Pinpoint the cell where the given text exists, returning its [X, Y] midpoint coordinate. 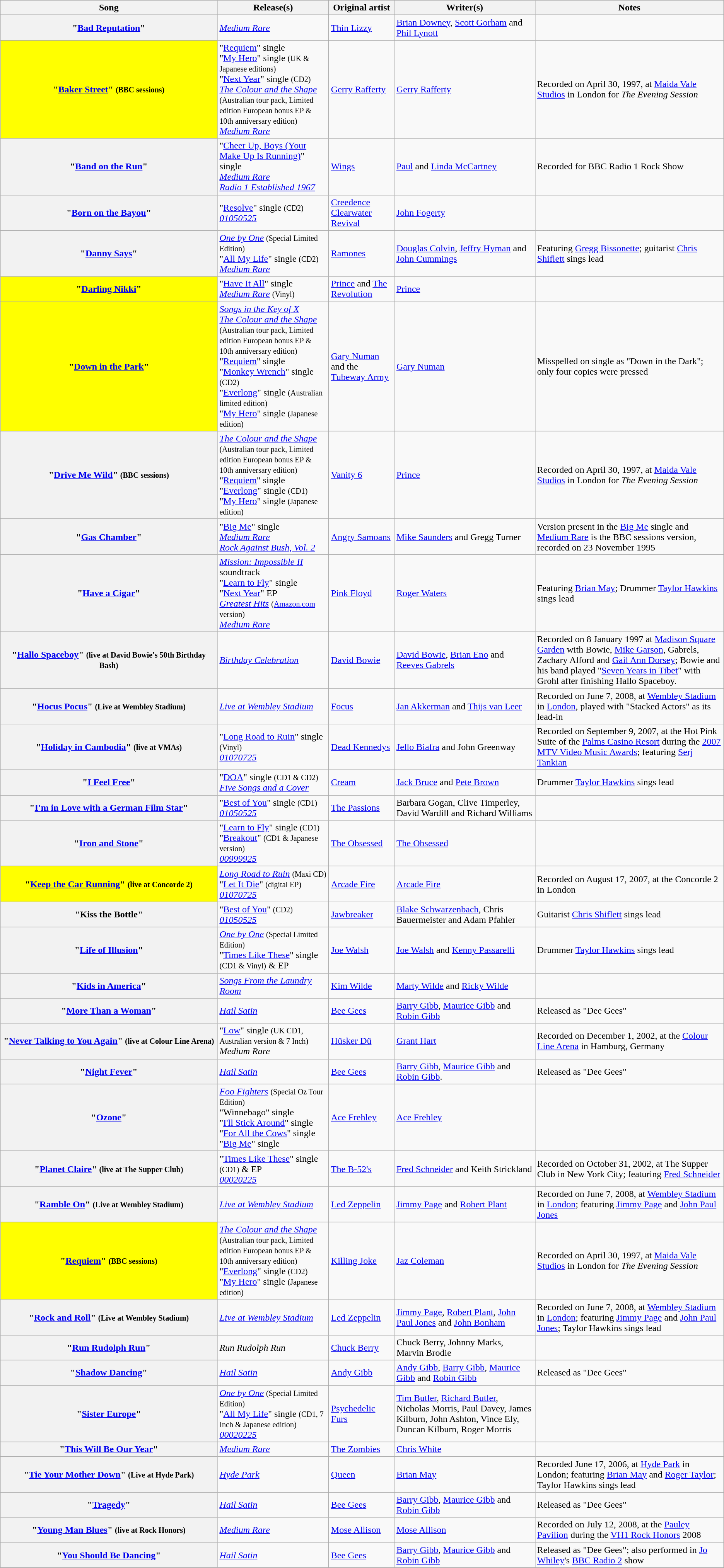
Douglas Colvin, Jeffry Hyman and John Cummings [464, 254]
"Planet Claire" (live at The Supper Club) [109, 1169]
The Zombies [361, 1449]
"Danny Says" [109, 254]
Recorded on June 7, 2008, at Wembley Stadium in London; featuring Jimmy Page and John Paul Jones [629, 1204]
"Times Like These" single (CD1) & EP00020225 [273, 1169]
Paul and Linda McCartney [464, 167]
"Resolve" single (CD2)01050525 [273, 213]
One by One (Special Limited Edition)"All My Life" single (CD2) Medium Rare [273, 254]
Song [109, 8]
Ramones [361, 254]
Recorded on June 7, 2008, at Wembley Stadium in London; featuring Jimmy Page and John Paul Jones; Taylor Hawkins sings lead [629, 1317]
"Kiss the Bottle" [109, 915]
One by One (Special Limited Edition)"All My Life" single (CD1, 7 Inch & Japanese edition)00020225 [273, 1414]
"Big Me" singleMedium RareRock Against Bush, Vol. 2 [273, 537]
The B-52's [361, 1169]
"Night Fever" [109, 1072]
"Requiem" (BBC sessions) [109, 1261]
Barbara Gogan, Clive Timperley, David Wardill and Richard Williams [464, 808]
Queen [361, 1474]
Jan Akkerman and Thijs van Leer [464, 706]
"Low" single (UK CD1, Australian version & 7 Inch)Medium Rare [273, 1041]
Mission: Impossible II soundtrack"Learn to Fly" single"Next Year" EPGreatest Hits (Amazon.com version)Medium Rare [273, 593]
"Hocus Pocus" (Live at Wembley Stadium) [109, 706]
Joe Walsh and Kenny Passarelli [464, 950]
Jimmy Page and Robert Plant [464, 1204]
Notes [629, 8]
Hyde Park [273, 1474]
Gary Numan and the Tubeway Army [361, 366]
Recorded on December 1, 2002, at the Colour Line Arena in Hamburg, Germany [629, 1041]
"Run Rudolph Run" [109, 1348]
"Never Talking to You Again" (live at Colour Line Arena) [109, 1041]
"This Will Be Our Year" [109, 1449]
"Hallo Spaceboy" (live at David Bowie's 50th Birthday Bash) [109, 660]
Recorded June 17, 2006, at Hyde Park in London; featuring Brian May and Roger Taylor; Taylor Hawkins sings lead [629, 1474]
Fred Schneider and Keith Strickland [464, 1169]
Wings [361, 167]
Recorded on July 12, 2008, at the Pauley Pavilion during the VH1 Rock Honors 2008 [629, 1530]
"Kids in America" [109, 986]
Blake Schwarzenbach, Chris Bauermeister and Adam Pfahler [464, 915]
Original artist [361, 8]
"Band on the Run" [109, 167]
"I'm in Love with a German Film Star" [109, 808]
Recorded on June 7, 2008, at Wembley Stadium in London, played with "Stacked Actors" as its lead-in [629, 706]
Psychedelic Furs [361, 1414]
"Holiday in Cambodia" (live at VMAs) [109, 747]
"Rock and Roll" (Live at Wembley Stadium) [109, 1317]
"Down in the Park" [109, 366]
The Passions [361, 808]
"Drive Me Wild" (BBC sessions) [109, 475]
Jawbreaker [361, 915]
Marty Wilde and Ricky Wilde [464, 986]
Recorded for BBC Radio 1 Rock Show [629, 167]
"Ramble On" (Live at Wembley Stadium) [109, 1204]
Joe Walsh [361, 950]
Long Road to Ruin (Maxi CD)"Let It Die" (digital EP)01070725 [273, 884]
"Ozone" [109, 1117]
Thin Lizzy [361, 28]
Jimmy Page, Robert Plant, John Paul Jones and John Bonham [464, 1317]
"Life of Illusion" [109, 950]
Version present in the Big Me single and Medium Rare is the BBC sessions version, recorded on 23 November 1995 [629, 537]
"Have It All" singleMedium Rare (Vinyl) [273, 289]
Roger Waters [464, 593]
Killing Joke [361, 1261]
Grant Hart [464, 1041]
David Bowie [361, 660]
Pink Floyd [361, 593]
Jack Bruce and Pete Brown [464, 782]
Brian May [464, 1474]
Gary Numan [464, 366]
"Cheer Up, Boys (Your Make Up Is Running)" singleMedium RareRadio 1 Established 1967 [273, 167]
John Fogerty [464, 213]
"Tragedy" [109, 1505]
"Darling Nikki" [109, 289]
Songs From the Laundry Room [273, 986]
Jaz Coleman [464, 1261]
Mike Saunders and Gregg Turner [464, 537]
Andy Gibb [361, 1373]
"Sister Europe" [109, 1414]
"DOA" single (CD1 & CD2)Five Songs and a Cover [273, 782]
Featuring Gregg Bissonette; guitarist Chris Shiflett sings lead [629, 254]
"Gas Chamber" [109, 537]
One by One (Special Limited Edition)"Times Like These" single (CD1 & Vinyl) & EP [273, 950]
Writer(s) [464, 8]
Recorded on August 17, 2007, at the Concorde 2 in London [629, 884]
Andy Gibb, Barry Gibb, Maurice Gibb and Robin Gibb [464, 1373]
"Iron and Stone" [109, 844]
Released as "Dee Gees"; also performed in Jo Whiley's BBC Radio 2 show [629, 1555]
Focus [361, 706]
"Baker Street" (BBC sessions) [109, 89]
"Have a Cigar" [109, 593]
Tim Butler, Richard Butler, Nicholas Morris, Paul Davey, James Kilburn, John Ashton, Vince Ely, Duncan Kilburn, Roger Morris [464, 1414]
Prince and The Revolution [361, 289]
Recorded on September 9, 2007, at the Hot Pink Suite of the Palms Casino Resort during the 2007 MTV Video Music Awards; featuring Serj Tankian [629, 747]
Featuring Brian May; Drummer Taylor Hawkins sings lead [629, 593]
"Young Man Blues" (live at Rock Honors) [109, 1530]
Hüsker Dü [361, 1041]
"Best of You" single (CD1)01050525 [273, 808]
"You Should Be Dancing" [109, 1555]
Brian Downey, Scott Gorham and Phil Lynott [464, 28]
"Bad Reputation" [109, 28]
"Learn to Fly" single (CD1)"Breakout" (CD1 & Japanese version)00999925 [273, 844]
Birthday Celebration [273, 660]
Creedence Clearwater Revival [361, 213]
Kim Wilde [361, 986]
Misspelled on single as "Down in the Dark"; only four copies were pressed [629, 366]
Guitarist Chris Shiflett sings lead [629, 915]
Chuck Berry, Johnny Marks, Marvin Brodie [464, 1348]
David Bowie, Brian Eno and Reeves Gabrels [464, 660]
Chris White [464, 1449]
Chuck Berry [361, 1348]
Recorded on October 31, 2002, at The Supper Club in New York City; featuring Fred Schneider [629, 1169]
"Best of You" (CD2)01050525 [273, 915]
Run Rudolph Run [273, 1348]
"Keep the Car Running" (live at Concorde 2) [109, 884]
Angry Samoans [361, 537]
"I Feel Free" [109, 782]
"Born on the Bayou" [109, 213]
Foo Fighters (Special Oz Tour Edition)"Winnebago" single"I'll Stick Around" single"For All the Cows" single"Big Me" single [273, 1117]
Vanity 6 [361, 475]
Cream [361, 782]
"Long Road to Ruin" single (Vinyl)01070725 [273, 747]
Barry Gibb, Maurice Gibb and Robin Gibb. [464, 1072]
"Shadow Dancing" [109, 1373]
Jello Biafra and John Greenway [464, 747]
Dead Kennedys [361, 747]
"Tie Your Mother Down" (Live at Hyde Park) [109, 1474]
Release(s) [273, 8]
"More Than a Woman" [109, 1011]
